Capture the cell that displays the provided text and extract its (X, Y) central coordinate. 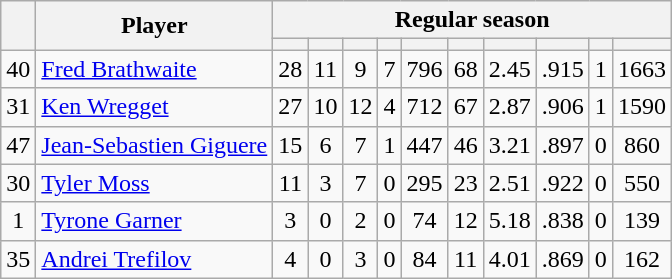
67 (466, 107)
Tyrone Garner (154, 221)
10 (326, 107)
796 (424, 69)
5.18 (510, 221)
Regular season (472, 20)
.915 (562, 69)
74 (424, 221)
550 (642, 183)
Tyler Moss (154, 183)
162 (642, 259)
.838 (562, 221)
2 (360, 221)
860 (642, 145)
84 (424, 259)
2.51 (510, 183)
447 (424, 145)
46 (466, 145)
6 (326, 145)
4.01 (510, 259)
31 (18, 107)
23 (466, 183)
.897 (562, 145)
.906 (562, 107)
3.21 (510, 145)
295 (424, 183)
.922 (562, 183)
Ken Wregget (154, 107)
1590 (642, 107)
9 (360, 69)
1663 (642, 69)
Player (154, 26)
139 (642, 221)
.869 (562, 259)
27 (290, 107)
68 (466, 69)
2.45 (510, 69)
30 (18, 183)
15 (290, 145)
Jean-Sebastien Giguere (154, 145)
712 (424, 107)
2.87 (510, 107)
40 (18, 69)
Andrei Trefilov (154, 259)
47 (18, 145)
35 (18, 259)
28 (290, 69)
Fred Brathwaite (154, 69)
